From the cell containing the given text, extract its center point as (x, y) coordinate. 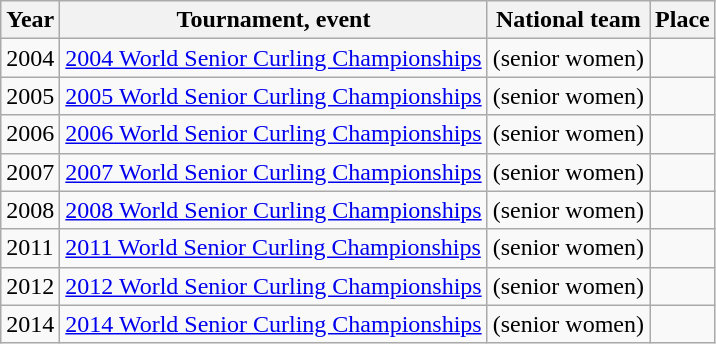
2005 World Senior Curling Championships (274, 96)
2004 (30, 58)
Place (683, 20)
2008 (30, 210)
2011 (30, 248)
2006 World Senior Curling Championships (274, 134)
2012 (30, 286)
2014 (30, 324)
2006 (30, 134)
2014 World Senior Curling Championships (274, 324)
Tournament, event (274, 20)
National team (568, 20)
2007 World Senior Curling Championships (274, 172)
Year (30, 20)
2005 (30, 96)
2004 World Senior Curling Championships (274, 58)
2012 World Senior Curling Championships (274, 286)
2007 (30, 172)
2008 World Senior Curling Championships (274, 210)
2011 World Senior Curling Championships (274, 248)
